Return the [x, y] coordinate for the center point of the cell that contains the specified text.  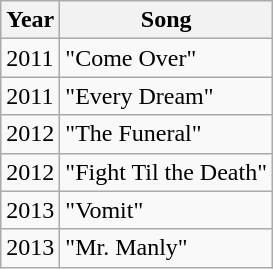
"The Funeral" [166, 134]
Year [30, 20]
"Mr. Manly" [166, 248]
"Every Dream" [166, 96]
Song [166, 20]
"Fight Til the Death" [166, 172]
"Come Over" [166, 58]
"Vomit" [166, 210]
